From the cell containing the given text, extract its center point as [X, Y] coordinate. 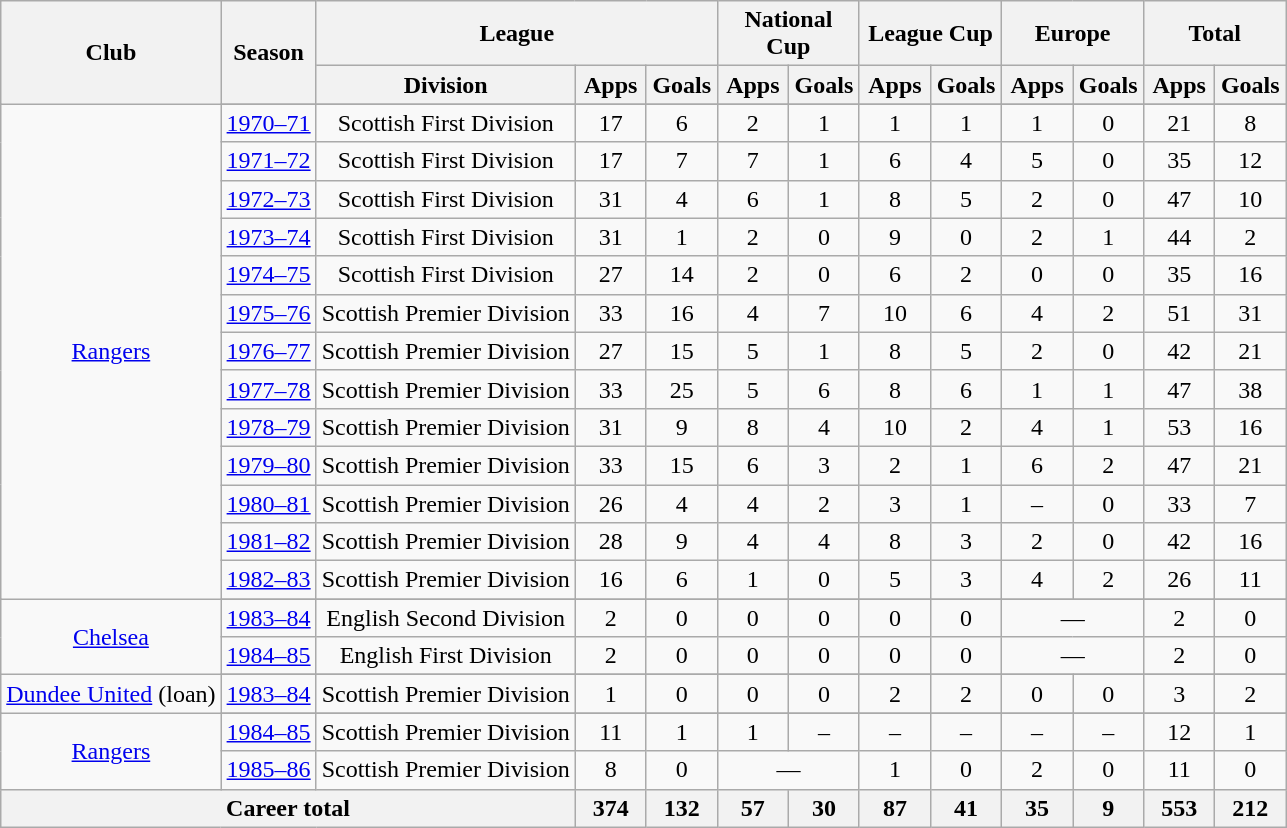
National Cup [788, 34]
1985–86 [268, 770]
1972–73 [268, 199]
28 [610, 542]
League [516, 34]
Dundee United (loan) [111, 694]
30 [824, 808]
87 [894, 808]
1980–81 [268, 503]
57 [752, 808]
1975–76 [268, 313]
Season [268, 52]
1974–75 [268, 275]
Total [1215, 34]
Chelsea [111, 637]
212 [1250, 808]
1981–82 [268, 542]
1979–80 [268, 465]
51 [1180, 313]
Club [111, 52]
1978–79 [268, 427]
1970–71 [268, 123]
English Second Division [446, 618]
Europe [1073, 34]
1973–74 [268, 237]
1971–72 [268, 161]
14 [682, 275]
Career total [288, 808]
League Cup [930, 34]
132 [682, 808]
1977–78 [268, 389]
25 [682, 389]
Division [446, 85]
44 [1180, 237]
553 [1180, 808]
1982–83 [268, 580]
38 [1250, 389]
374 [610, 808]
English First Division [446, 656]
1976–77 [268, 351]
41 [966, 808]
53 [1180, 427]
